Search for the cell housing the specified text and yield its (x, y) center coordinate. 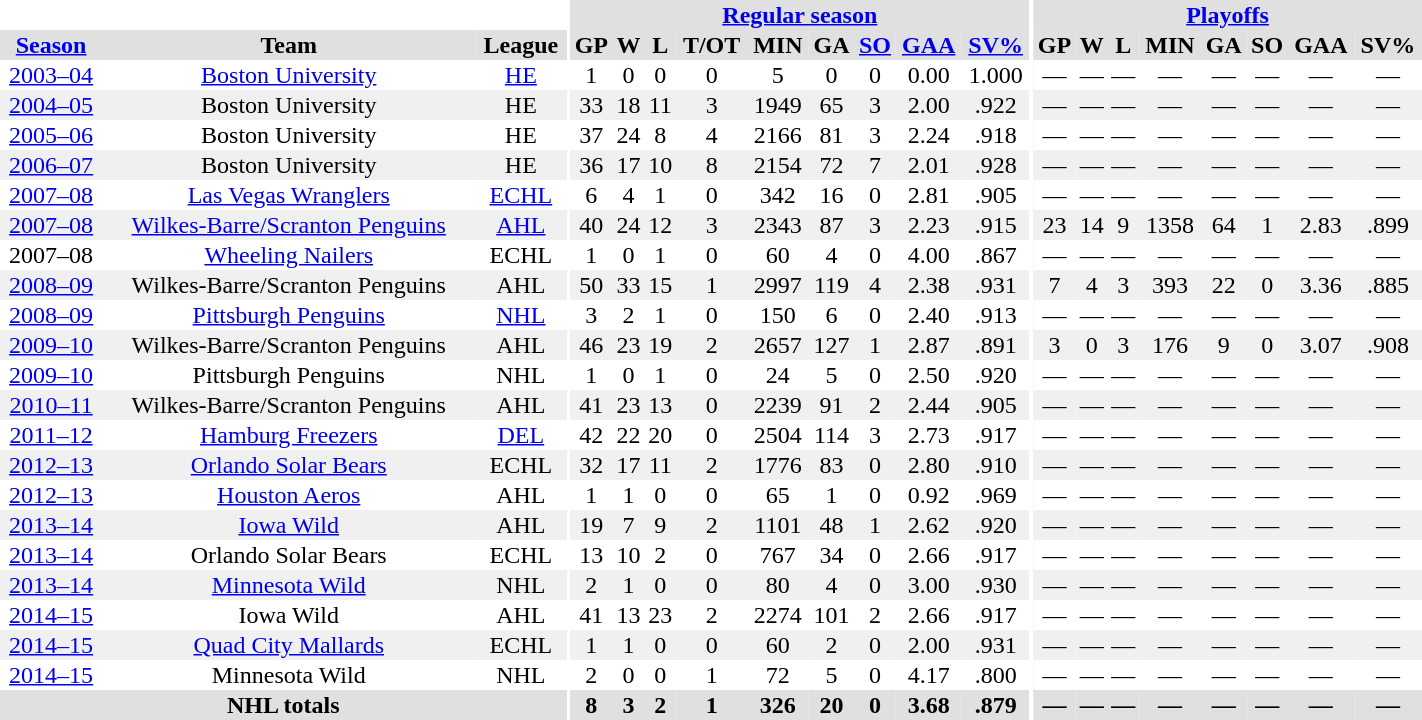
2010–11 (51, 405)
127 (832, 345)
32 (592, 465)
2.62 (929, 525)
0.00 (929, 75)
.891 (996, 345)
Season (51, 45)
2.38 (929, 285)
87 (832, 225)
.918 (996, 135)
.915 (996, 225)
18 (629, 105)
.913 (996, 315)
2274 (778, 615)
1949 (778, 105)
91 (832, 405)
40 (592, 225)
37 (592, 135)
81 (832, 135)
2.40 (929, 315)
4.00 (929, 255)
2.44 (929, 405)
34 (832, 555)
0.92 (929, 495)
14 (1092, 225)
2.24 (929, 135)
2003–04 (51, 75)
2657 (778, 345)
83 (832, 465)
393 (1170, 285)
2.50 (929, 375)
119 (832, 285)
2004–05 (51, 105)
2239 (778, 405)
.800 (996, 675)
Regular season (800, 15)
48 (832, 525)
DEL (520, 435)
Houston Aeros (288, 495)
2006–07 (51, 165)
.885 (1388, 285)
Team (288, 45)
.930 (996, 585)
2166 (778, 135)
2.87 (929, 345)
Las Vegas Wranglers (288, 195)
2343 (778, 225)
3.07 (1321, 345)
2504 (778, 435)
.908 (1388, 345)
Quad City Mallards (288, 645)
2011–12 (51, 435)
2.01 (929, 165)
150 (778, 315)
T/OT (712, 45)
Hamburg Freezers (288, 435)
2154 (778, 165)
Playoffs (1228, 15)
NHL totals (284, 705)
2.73 (929, 435)
.928 (996, 165)
.922 (996, 105)
2.80 (929, 465)
.910 (996, 465)
16 (832, 195)
1101 (778, 525)
2005–06 (51, 135)
.969 (996, 495)
767 (778, 555)
.867 (996, 255)
1.000 (996, 75)
2.83 (1321, 225)
36 (592, 165)
15 (660, 285)
.879 (996, 705)
64 (1224, 225)
114 (832, 435)
326 (778, 705)
42 (592, 435)
3.36 (1321, 285)
3.00 (929, 585)
342 (778, 195)
2997 (778, 285)
4.17 (929, 675)
101 (832, 615)
12 (660, 225)
1776 (778, 465)
176 (1170, 345)
.899 (1388, 225)
Wheeling Nailers (288, 255)
2.81 (929, 195)
3.68 (929, 705)
2.23 (929, 225)
46 (592, 345)
1358 (1170, 225)
50 (592, 285)
80 (778, 585)
League (520, 45)
